From the cell containing the given text, extract its center point as (x, y) coordinate. 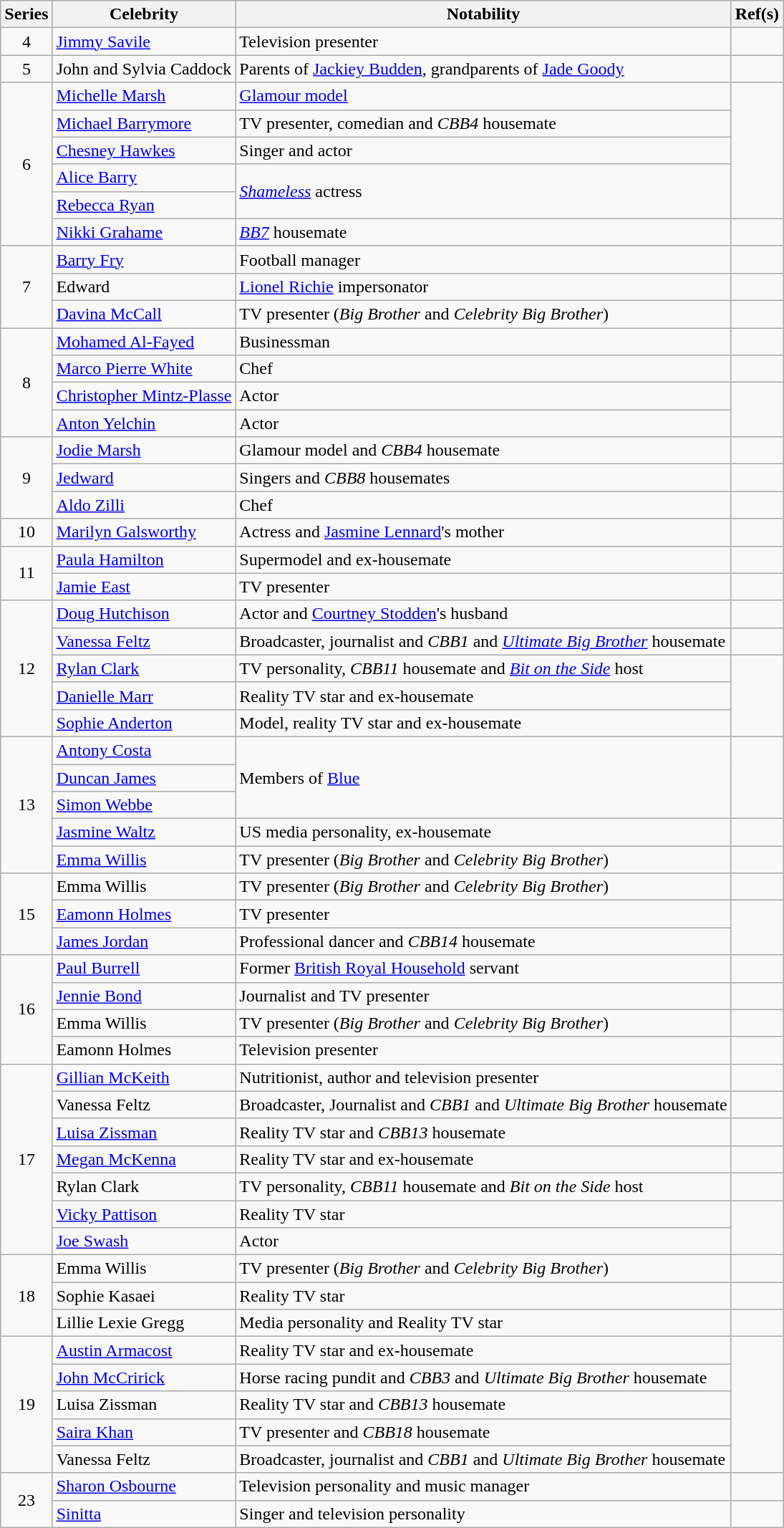
Simon Webbe (144, 805)
Football manager (483, 259)
4 (26, 42)
Jimmy Savile (144, 42)
Sharon Osbourne (144, 1486)
Marilyn Galsworthy (144, 532)
Nikki Grahame (144, 232)
18 (26, 1296)
Sinitta (144, 1514)
Jamie East (144, 587)
Shameless actress (483, 191)
Notability (483, 14)
Gillian McKeith (144, 1077)
6 (26, 164)
Michael Barrymore (144, 123)
Paul Burrell (144, 969)
15 (26, 914)
Singer and television personality (483, 1514)
Marco Pierre White (144, 369)
Barry Fry (144, 259)
10 (26, 532)
Supermodel and ex-housemate (483, 559)
Professional dancer and CBB14 housemate (483, 941)
Jodie Marsh (144, 451)
Rebecca Ryan (144, 205)
Paula Hamilton (144, 559)
5 (26, 69)
Davina McCall (144, 314)
Lionel Richie impersonator (483, 287)
Alice Barry (144, 178)
Lillie Lexie Gregg (144, 1323)
John McCririck (144, 1378)
9 (26, 478)
John and Sylvia Caddock (144, 69)
Doug Hutchison (144, 614)
Model, reality TV star and ex-housemate (483, 723)
Businessman (483, 342)
BB7 housemate (483, 232)
17 (26, 1159)
Austin Armacost (144, 1350)
Media personality and Reality TV star (483, 1323)
13 (26, 804)
Former British Royal Household servant (483, 969)
Parents of Jackiey Budden, grandparents of Jade Goody (483, 69)
Broadcaster, Journalist and CBB1 and Ultimate Big Brother housemate (483, 1105)
Celebrity (144, 14)
Singers and CBB8 housemates (483, 478)
Chesney Hawkes (144, 150)
Nutritionist, author and television presenter (483, 1077)
Series (26, 14)
Danielle Marr (144, 696)
Anton Yelchin (144, 423)
TV presenter and CBB18 housemate (483, 1432)
Sophie Anderton (144, 723)
12 (26, 668)
Jennie Bond (144, 996)
8 (26, 383)
Journalist and TV presenter (483, 996)
US media personality, ex-housemate (483, 832)
Glamour model (483, 96)
Megan McKenna (144, 1159)
Saira Khan (144, 1432)
Singer and actor (483, 150)
Joe Swash (144, 1241)
TV presenter, comedian and CBB4 housemate (483, 123)
Edward (144, 287)
19 (26, 1405)
23 (26, 1500)
Horse racing pundit and CBB3 and Ultimate Big Brother housemate (483, 1378)
Jedward (144, 478)
7 (26, 287)
Ref(s) (757, 14)
Glamour model and CBB4 housemate (483, 451)
Aldo Zilli (144, 505)
Television personality and music manager (483, 1486)
Jasmine Waltz (144, 832)
Vicky Pattison (144, 1214)
Sophie Kasaei (144, 1296)
James Jordan (144, 941)
11 (26, 573)
Antony Costa (144, 750)
Duncan James (144, 777)
Members of Blue (483, 777)
16 (26, 1009)
Mohamed Al-Fayed (144, 342)
Actor and Courtney Stodden's husband (483, 614)
Actress and Jasmine Lennard's mother (483, 532)
Michelle Marsh (144, 96)
Christopher Mintz-Plasse (144, 396)
